Scan for the cell matching the given text and deliver its (x, y) coordinate at center. 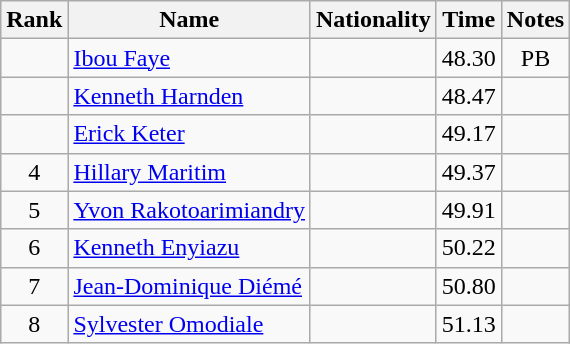
Notes (535, 20)
48.47 (468, 96)
Yvon Rakotoarimiandry (190, 210)
8 (34, 324)
Sylvester Omodiale (190, 324)
Nationality (373, 20)
Jean-Dominique Diémé (190, 286)
51.13 (468, 324)
Kenneth Harnden (190, 96)
49.37 (468, 172)
49.17 (468, 134)
Kenneth Enyiazu (190, 248)
48.30 (468, 58)
6 (34, 248)
Rank (34, 20)
50.80 (468, 286)
Erick Keter (190, 134)
4 (34, 172)
Name (190, 20)
Ibou Faye (190, 58)
5 (34, 210)
7 (34, 286)
PB (535, 58)
49.91 (468, 210)
50.22 (468, 248)
Hillary Maritim (190, 172)
Time (468, 20)
